Pinpoint the cell where the given text exists, returning its [X, Y] midpoint coordinate. 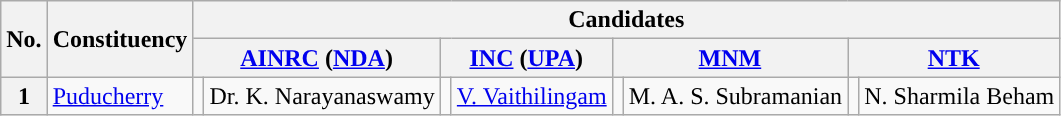
No. [24, 39]
INC (UPA) [526, 58]
Dr. K. Narayanaswamy [322, 96]
AINRC (NDA) [316, 58]
MNM [730, 58]
V. Vaithilingam [532, 96]
Constituency [120, 39]
Puducherry [120, 96]
N. Sharmila Beham [960, 96]
M. A. S. Subramanian [735, 96]
1 [24, 96]
NTK [954, 58]
Candidates [626, 20]
